Search for the cell housing the specified text and yield its (X, Y) center coordinate. 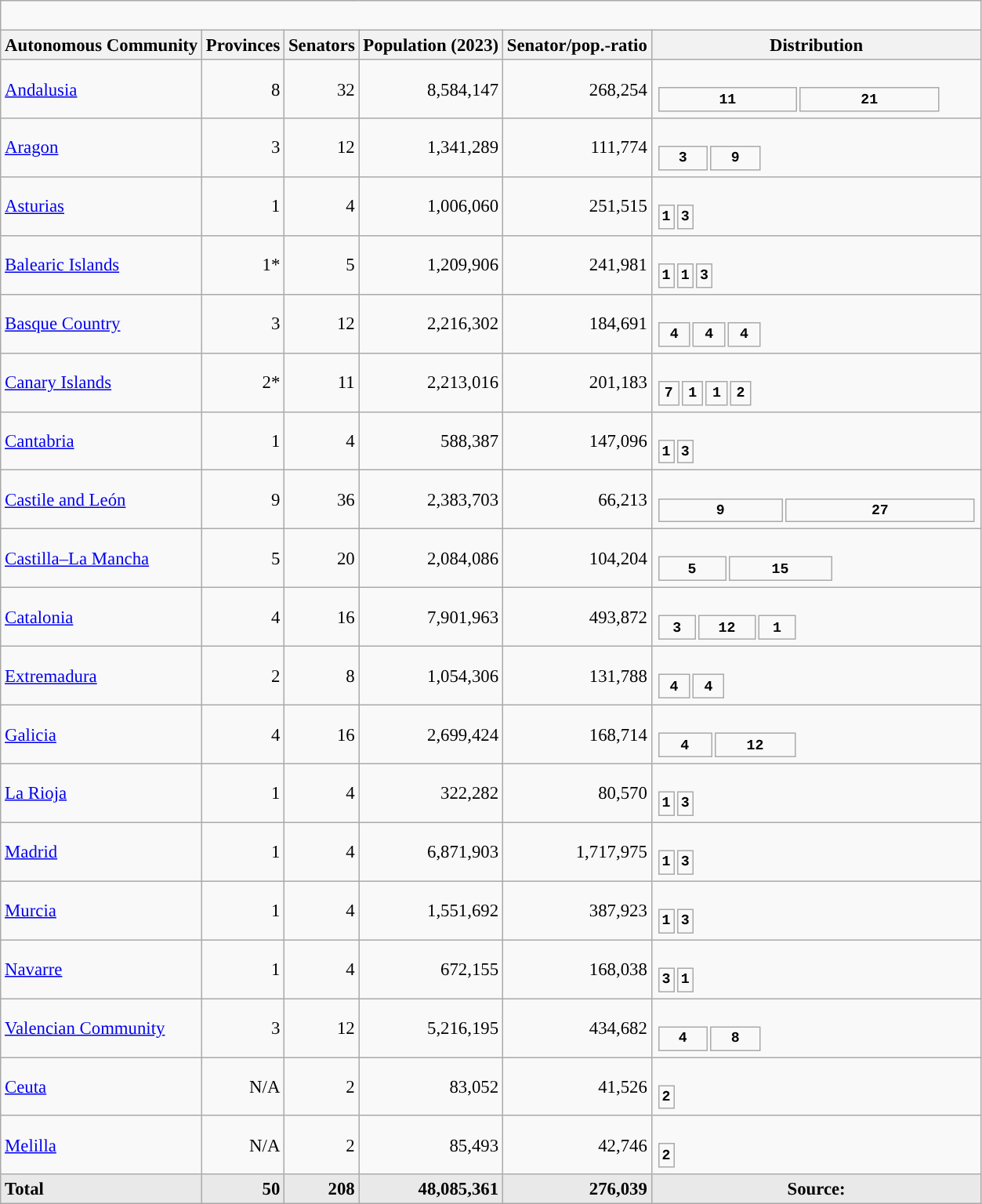
3 12 1 (817, 618)
Ceuta (102, 1086)
Aragon (102, 147)
4 12 (817, 735)
66,213 (577, 500)
Valencian Community (102, 1028)
588,387 (431, 441)
4 8 (817, 1028)
4 4 4 (817, 325)
1,717,975 (577, 851)
2* (243, 383)
8,584,147 (431, 89)
168,714 (577, 735)
Melilla (102, 1146)
2,699,424 (431, 735)
27 (880, 510)
La Rioja (102, 793)
1,551,692 (431, 911)
Senators (321, 45)
Total (102, 1189)
276,039 (577, 1189)
Source: (817, 1189)
Asturias (102, 207)
2,383,703 (431, 500)
Catalonia (102, 618)
184,691 (577, 325)
7 1 1 2 (817, 383)
80,570 (577, 793)
111,774 (577, 147)
322,282 (431, 793)
15 (780, 569)
Madrid (102, 851)
1,341,289 (431, 147)
2,213,016 (431, 383)
168,038 (577, 969)
1 1 3 (817, 265)
387,923 (577, 911)
Cantabria (102, 441)
251,515 (577, 207)
268,254 (577, 89)
21 (869, 99)
Canary Islands (102, 383)
434,682 (577, 1028)
208 (321, 1189)
131,788 (577, 676)
5 15 (817, 558)
Castilla–La Mancha (102, 558)
32 (321, 89)
42,746 (577, 1146)
1,209,906 (431, 265)
Castile and León (102, 500)
Provinces (243, 45)
85,493 (431, 1146)
672,155 (431, 969)
Galicia (102, 735)
Distribution (817, 45)
6,871,903 (431, 851)
493,872 (577, 618)
2,216,302 (431, 325)
Autonomous Community (102, 45)
Basque Country (102, 325)
Senator/pop.-ratio (577, 45)
1,006,060 (431, 207)
50 (243, 1189)
20 (321, 558)
83,052 (431, 1086)
Balearic Islands (102, 265)
Murcia (102, 911)
241,981 (577, 265)
Navarre (102, 969)
2,084,086 (431, 558)
5,216,195 (431, 1028)
7 (669, 393)
201,183 (577, 383)
41,526 (577, 1086)
36 (321, 500)
3 1 (817, 969)
7,901,963 (431, 618)
1,054,306 (431, 676)
104,204 (577, 558)
147,096 (577, 441)
Andalusia (102, 89)
11 21 (817, 89)
1* (243, 265)
4 4 (817, 676)
48,085,361 (431, 1189)
9 27 (817, 500)
Extremadura (102, 676)
3 9 (817, 147)
Population (2023) (431, 45)
